Provide the (x, y) coordinate of the cell's center where the given text is located.  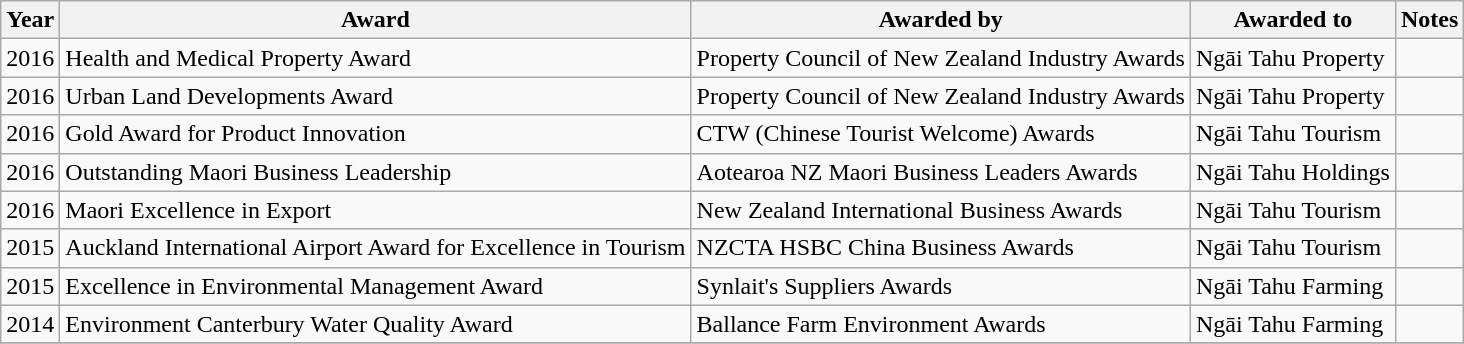
Ballance Farm Environment Awards (940, 324)
Award (376, 20)
Synlait's Suppliers Awards (940, 286)
Awarded by (940, 20)
Urban Land Developments Award (376, 96)
Notes (1429, 20)
Year (30, 20)
Awarded to (1292, 20)
CTW (Chinese Tourist Welcome) Awards (940, 134)
Excellence in Environmental Management Award (376, 286)
Gold Award for Product Innovation (376, 134)
Auckland International Airport Award for Excellence in Tourism (376, 248)
Maori Excellence in Export (376, 210)
NZCTA HSBC China Business Awards (940, 248)
New Zealand International Business Awards (940, 210)
2014 (30, 324)
Aotearoa NZ Maori Business Leaders Awards (940, 172)
Outstanding Maori Business Leadership (376, 172)
Ngāi Tahu Holdings (1292, 172)
Health and Medical Property Award (376, 58)
Environment Canterbury Water Quality Award (376, 324)
